Determine the (X, Y) coordinate at the center of the cell enclosing the given text.  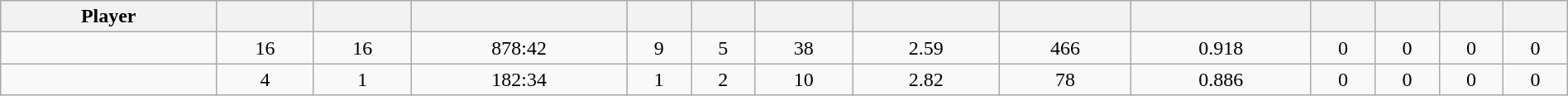
2 (723, 79)
Player (109, 17)
0.886 (1221, 79)
38 (804, 48)
182:34 (519, 79)
466 (1065, 48)
78 (1065, 79)
5 (723, 48)
2.82 (926, 79)
2.59 (926, 48)
4 (265, 79)
10 (804, 79)
878:42 (519, 48)
0.918 (1221, 48)
9 (658, 48)
